Output the (x, y) coordinate of the center of the cell containing the given text.  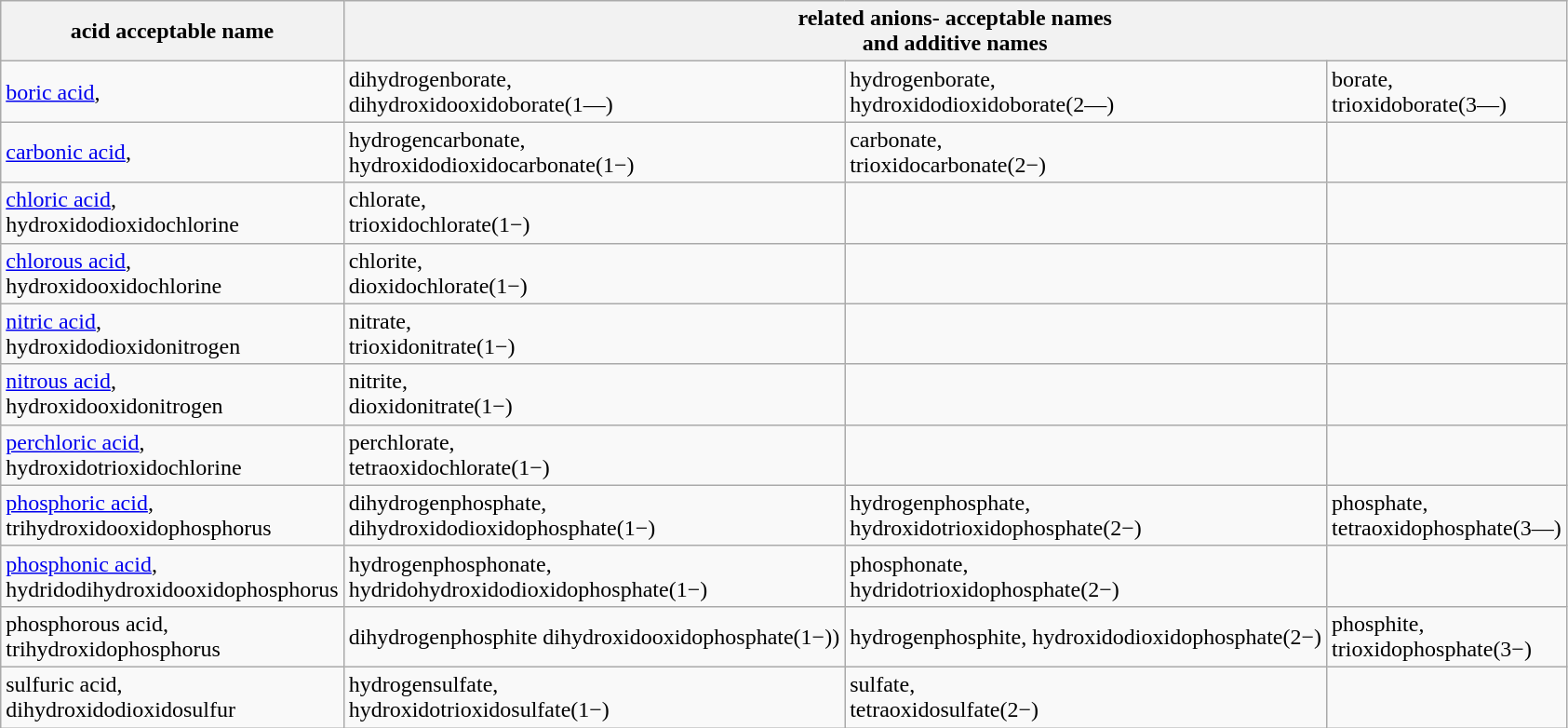
sulfate, tetraoxidosulfate(2−) (1086, 696)
chloric acid, hydroxidodioxidochlorine (172, 212)
chlorite, dioxidochlorate(1−) (594, 274)
phosphoric acid, trihydroxidooxidophosphorus (172, 516)
hydrogencarbonate, hydroxidodioxidocarbonate(1−) (594, 153)
nitrate, trioxidonitrate(1−) (594, 333)
phosphate, tetraoxidophosphate(3—) (1447, 516)
phosphonate, hydridotrioxidophosphate(2−) (1086, 575)
boric acid, (172, 91)
hydrogenborate, hydroxidodioxidoborate(2—) (1086, 91)
borate, trioxidoborate(3—) (1447, 91)
dihydrogenphosphite dihydroxidooxidophosphate(1−)) (594, 637)
sulfuric acid, dihydroxidodioxidosulfur (172, 696)
dihydrogenphosphate, dihydroxidodioxidophosphate(1−) (594, 516)
phosphonic acid, hydridodihydroxidooxidophosphorus (172, 575)
hydrogenphosphite, hydroxidodioxidophosphate(2−) (1086, 637)
hydrogenphosphate, hydroxidotrioxidophosphate(2−) (1086, 516)
dihydrogenborate, dihydroxidooxidoborate(1—) (594, 91)
nitrite, dioxidonitrate(1−) (594, 395)
perchlorate, tetraoxidochlorate(1−) (594, 454)
nitrous acid, hydroxidooxidonitrogen (172, 395)
chlorous acid, hydroxidooxidochlorine (172, 274)
carbonate, trioxidocarbonate(2−) (1086, 153)
hydrogensulfate, hydroxidotrioxidosulfate(1−) (594, 696)
nitric acid, hydroxidodioxidonitrogen (172, 333)
hydrogenphosphonate, hydridohydroxidodioxidophosphate(1−) (594, 575)
related anions- acceptable namesand additive names (955, 32)
acid acceptable name (172, 32)
phosphite, trioxidophosphate(3−) (1447, 637)
perchloric acid, hydroxidotrioxidochlorine (172, 454)
chlorate, trioxidochlorate(1−) (594, 212)
phosphorous acid, trihydroxidophosphorus (172, 637)
carbonic acid, (172, 153)
